Capture the cell that displays the provided text and extract its [x, y] central coordinate. 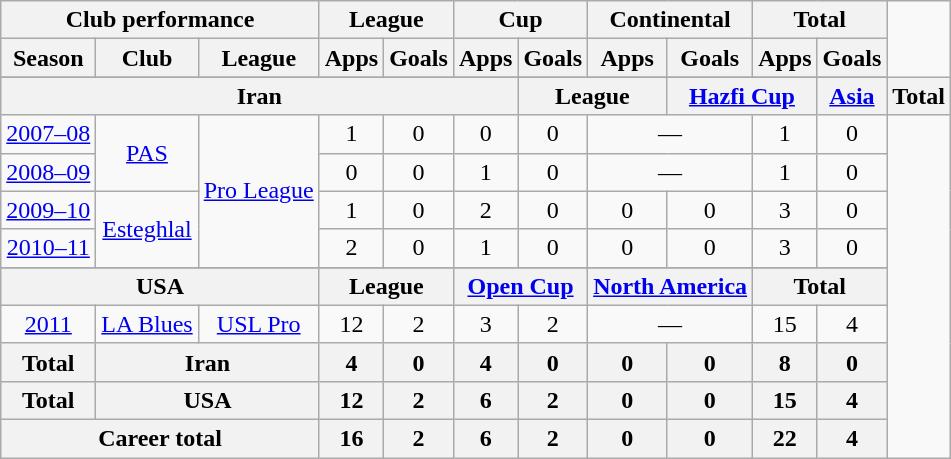
Hazfi Cup [742, 96]
Season [48, 58]
2008–09 [48, 172]
Continental [670, 20]
Esteghlal [147, 229]
LA Blues [147, 324]
16 [351, 438]
Open Cup [520, 286]
Asia [852, 96]
22 [785, 438]
Cup [520, 20]
USL Pro [258, 324]
Club [147, 58]
2009–10 [48, 210]
8 [785, 362]
2007–08 [48, 134]
Club performance [160, 20]
North America [670, 286]
Pro League [258, 191]
Career total [160, 438]
2010–11 [48, 248]
2011 [48, 324]
PAS [147, 153]
